For the text-containing cell, return its midpoint in (X, Y) coordinate format. 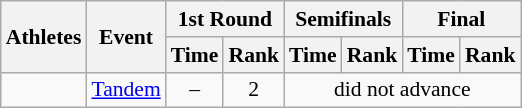
– (195, 90)
Athletes (44, 36)
Semifinals (343, 19)
did not advance (402, 90)
2 (254, 90)
Tandem (126, 90)
Event (126, 36)
Final (461, 19)
1st Round (225, 19)
